Scan for the cell matching the given text and deliver its (X, Y) coordinate at center. 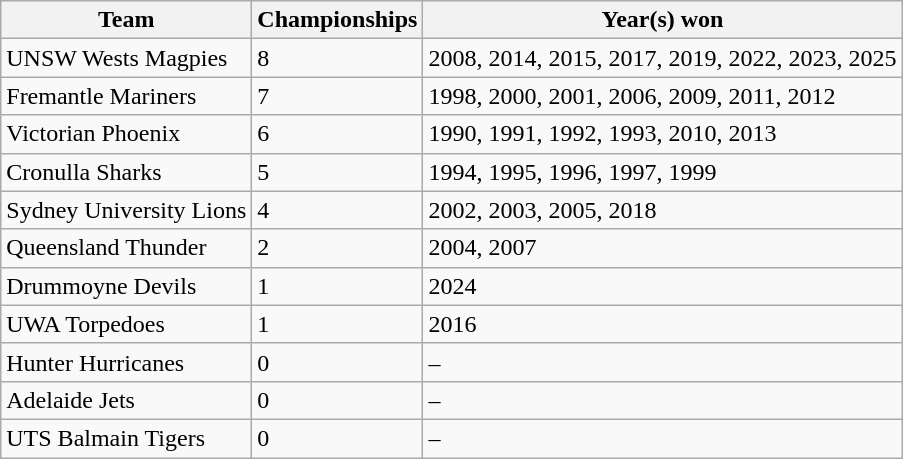
2016 (662, 324)
1994, 1995, 1996, 1997, 1999 (662, 172)
Adelaide Jets (126, 400)
Cronulla Sharks (126, 172)
Drummoyne Devils (126, 286)
Fremantle Mariners (126, 96)
Victorian Phoenix (126, 134)
2 (338, 248)
UNSW Wests Magpies (126, 58)
6 (338, 134)
1990, 1991, 1992, 1993, 2010, 2013 (662, 134)
Team (126, 20)
5 (338, 172)
Year(s) won (662, 20)
UTS Balmain Tigers (126, 438)
UWA Torpedoes (126, 324)
Hunter Hurricanes (126, 362)
Championships (338, 20)
4 (338, 210)
7 (338, 96)
1998, 2000, 2001, 2006, 2009, 2011, 2012 (662, 96)
2024 (662, 286)
2004, 2007 (662, 248)
2002, 2003, 2005, 2018 (662, 210)
2008, 2014, 2015, 2017, 2019, 2022, 2023, 2025 (662, 58)
8 (338, 58)
Sydney University Lions (126, 210)
Queensland Thunder (126, 248)
